Return [x, y] of the center of cell containing provided text 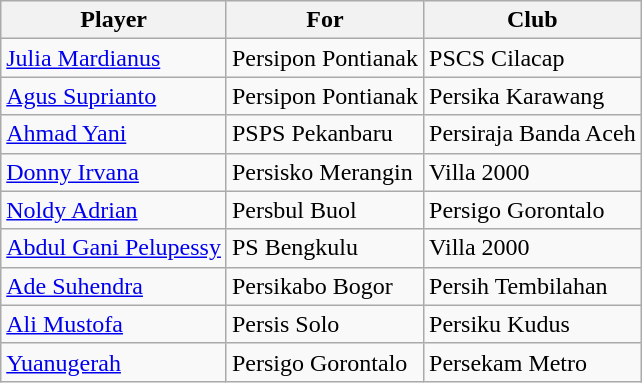
For [324, 20]
Abdul Gani Pelupessy [114, 248]
Agus Suprianto [114, 96]
Persiku Kudus [533, 324]
Julia Mardianus [114, 58]
PSPS Pekanbaru [324, 134]
Persis Solo [324, 324]
Persbul Buol [324, 210]
Ahmad Yani [114, 134]
Yuanugerah [114, 362]
Persisko Merangin [324, 172]
Persika Karawang [533, 96]
Persikabo Bogor [324, 286]
Persiraja Banda Aceh [533, 134]
Noldy Adrian [114, 210]
Persih Tembilahan [533, 286]
PSCS Cilacap [533, 58]
Ade Suhendra [114, 286]
Club [533, 20]
Persekam Metro [533, 362]
Ali Mustofa [114, 324]
PS Bengkulu [324, 248]
Donny Irvana [114, 172]
Player [114, 20]
